Return the [X, Y] coordinate for the center point of the cell that contains the specified text.  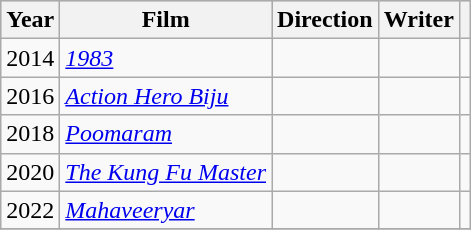
2020 [30, 172]
Film [166, 20]
The Kung Fu Master [166, 172]
Year [30, 20]
Direction [326, 20]
2018 [30, 134]
2022 [30, 210]
2014 [30, 58]
2016 [30, 96]
Action Hero Biju [166, 96]
Mahaveeryar [166, 210]
Writer [418, 20]
1983 [166, 58]
Poomaram [166, 134]
